Determine the [X, Y] coordinate at the center of the cell enclosing the given text.  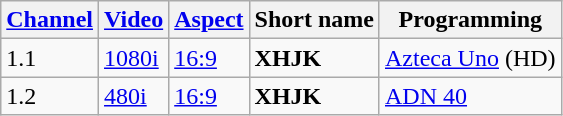
1080i [134, 58]
Video [134, 20]
Aspect [209, 20]
1.1 [50, 58]
ADN 40 [470, 96]
Azteca Uno (HD) [470, 58]
1.2 [50, 96]
480i [134, 96]
Channel [50, 20]
Short name [314, 20]
Programming [470, 20]
